Return [X, Y] of the center of cell containing provided text 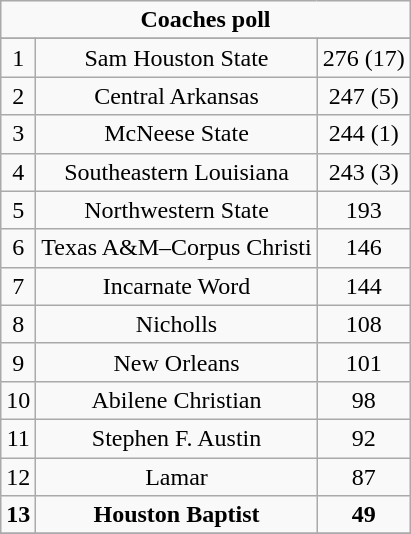
6 [18, 248]
49 [364, 515]
12 [18, 477]
3 [18, 134]
144 [364, 286]
98 [364, 400]
101 [364, 362]
244 (1) [364, 134]
276 (17) [364, 58]
Incarnate Word [176, 286]
8 [18, 324]
Stephen F. Austin [176, 438]
13 [18, 515]
Abilene Christian [176, 400]
4 [18, 172]
Sam Houston State [176, 58]
7 [18, 286]
Northwestern State [176, 210]
243 (3) [364, 172]
Coaches poll [206, 20]
5 [18, 210]
108 [364, 324]
92 [364, 438]
2 [18, 96]
9 [18, 362]
1 [18, 58]
Nicholls [176, 324]
McNeese State [176, 134]
11 [18, 438]
Lamar [176, 477]
193 [364, 210]
10 [18, 400]
New Orleans [176, 362]
247 (5) [364, 96]
Texas A&M–Corpus Christi [176, 248]
146 [364, 248]
Central Arkansas [176, 96]
Southeastern Louisiana [176, 172]
87 [364, 477]
Houston Baptist [176, 515]
